Capture the cell that displays the provided text and extract its (X, Y) central coordinate. 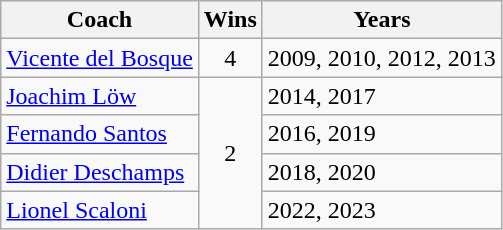
4 (230, 58)
Didier Deschamps (100, 172)
Vicente del Bosque (100, 58)
2018, 2020 (382, 172)
Years (382, 20)
2016, 2019 (382, 134)
Lionel Scaloni (100, 210)
2022, 2023 (382, 210)
Fernando Santos (100, 134)
2009, 2010, 2012, 2013 (382, 58)
Coach (100, 20)
2 (230, 153)
Wins (230, 20)
Joachim Löw (100, 96)
2014, 2017 (382, 96)
